Locate the cell with the specified text and output its (x, y) center coordinate. 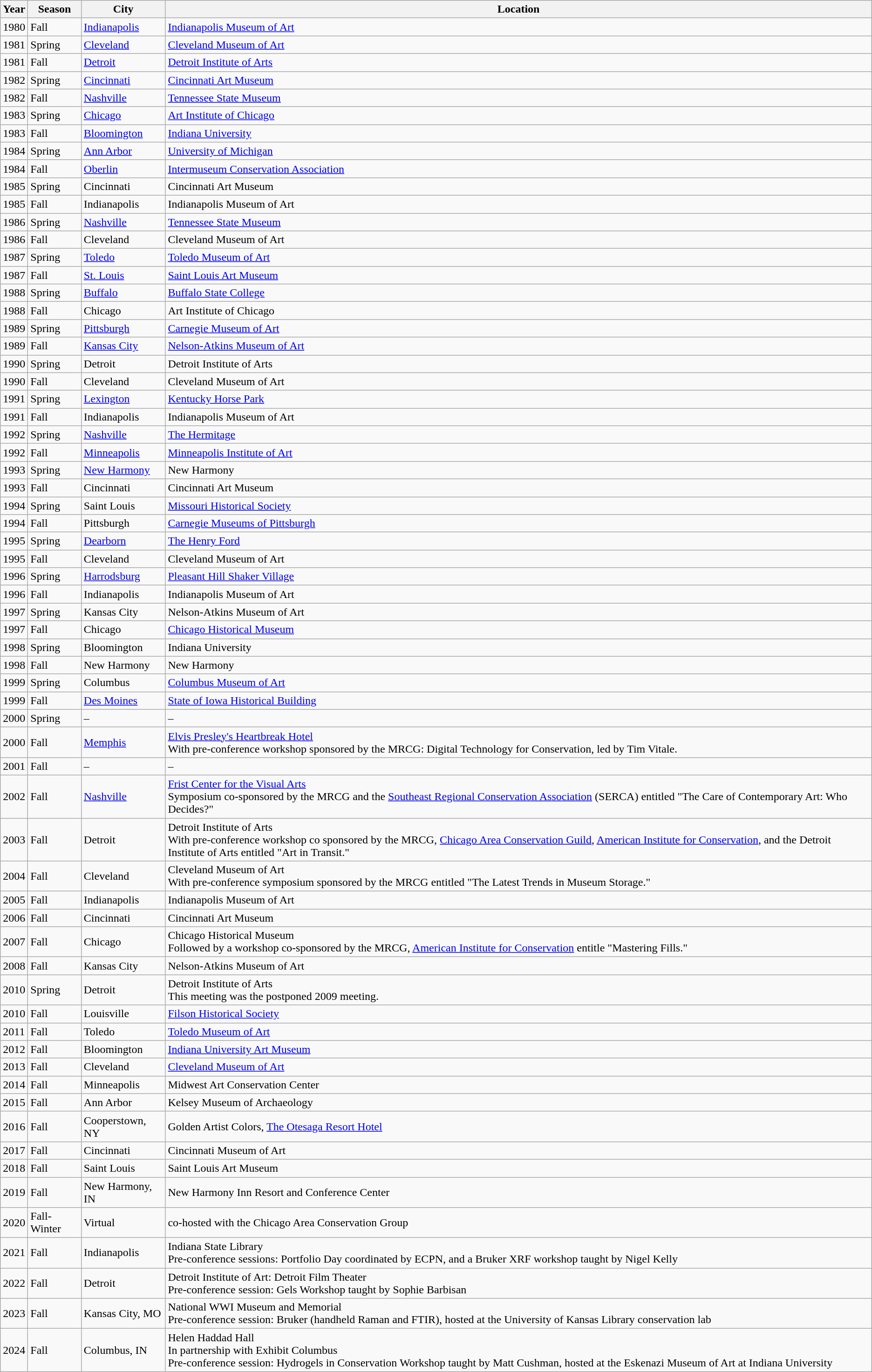
Indiana University Art Museum (518, 1049)
Memphis (123, 742)
Buffalo (123, 293)
2021 (14, 1253)
Harrodsburg (123, 577)
2015 (14, 1102)
2022 (14, 1284)
1980 (14, 27)
Oberlin (123, 169)
Filson Historical Society (518, 1014)
Indiana State LibraryPre-conference sessions: Portfolio Day coordinated by ECPN, and a Bruker XRF workshop taught by Nigel Kelly (518, 1253)
2017 (14, 1150)
2008 (14, 966)
Louisville (123, 1014)
The Hermitage (518, 435)
Columbus (123, 683)
Buffalo State College (518, 293)
Columbus Museum of Art (518, 683)
The Henry Ford (518, 541)
Cooperstown, NY (123, 1126)
Kentucky Horse Park (518, 399)
Minneapolis Institute of Art (518, 452)
2003 (14, 839)
Location (518, 9)
2024 (14, 1350)
Intermuseum Conservation Association (518, 169)
Cleveland Museum of ArtWith pre-conference symposium sponsored by the MRCG entitled "The Latest Trends in Museum Storage." (518, 876)
Pleasant Hill Shaker Village (518, 577)
Kansas City, MO (123, 1313)
Lexington (123, 399)
Columbus, IN (123, 1350)
2001 (14, 766)
Kelsey Museum of Archaeology (518, 1102)
State of Iowa Historical Building (518, 700)
2004 (14, 876)
Elvis Presley's Heartbreak HotelWith pre-conference workshop sponsored by the MRCG: Digital Technology for Conservation, led by Tim Vitale. (518, 742)
2020 (14, 1223)
2016 (14, 1126)
Detroit Institute of ArtsThis meeting was the postponed 2009 meeting. (518, 990)
University of Michigan (518, 151)
2006 (14, 918)
Midwest Art Conservation Center (518, 1085)
Fall-Winter (55, 1223)
Cincinnati Museum of Art (518, 1150)
Virtual (123, 1223)
National WWI Museum and MemorialPre-conference session: Bruker (handheld Raman and FTIR), hosted at the University of Kansas Library conservation lab (518, 1313)
2002 (14, 796)
Chicago Historical MuseumFollowed by a workshop co-sponsored by the MRCG, American Institute for Conservation entitle "Mastering Fills." (518, 942)
Dearborn (123, 541)
2005 (14, 900)
Des Moines (123, 700)
2014 (14, 1085)
Year (14, 9)
2019 (14, 1192)
City (123, 9)
2018 (14, 1168)
Season (55, 9)
Carnegie Museums of Pittsburgh (518, 523)
New Harmony, IN (123, 1192)
Carnegie Museum of Art (518, 328)
2011 (14, 1032)
Golden Artist Colors, The Otesaga Resort Hotel (518, 1126)
2013 (14, 1067)
Detroit Institute of Art: Detroit Film TheaterPre-conference session: Gels Workshop taught by Sophie Barbisan (518, 1284)
2023 (14, 1313)
co-hosted with the Chicago Area Conservation Group (518, 1223)
New Harmony Inn Resort and Conference Center (518, 1192)
2012 (14, 1049)
Chicago Historical Museum (518, 630)
2007 (14, 942)
Missouri Historical Society (518, 505)
St. Louis (123, 275)
